Detect which cell encompasses the target text, then output its [x, y] center coordinate. 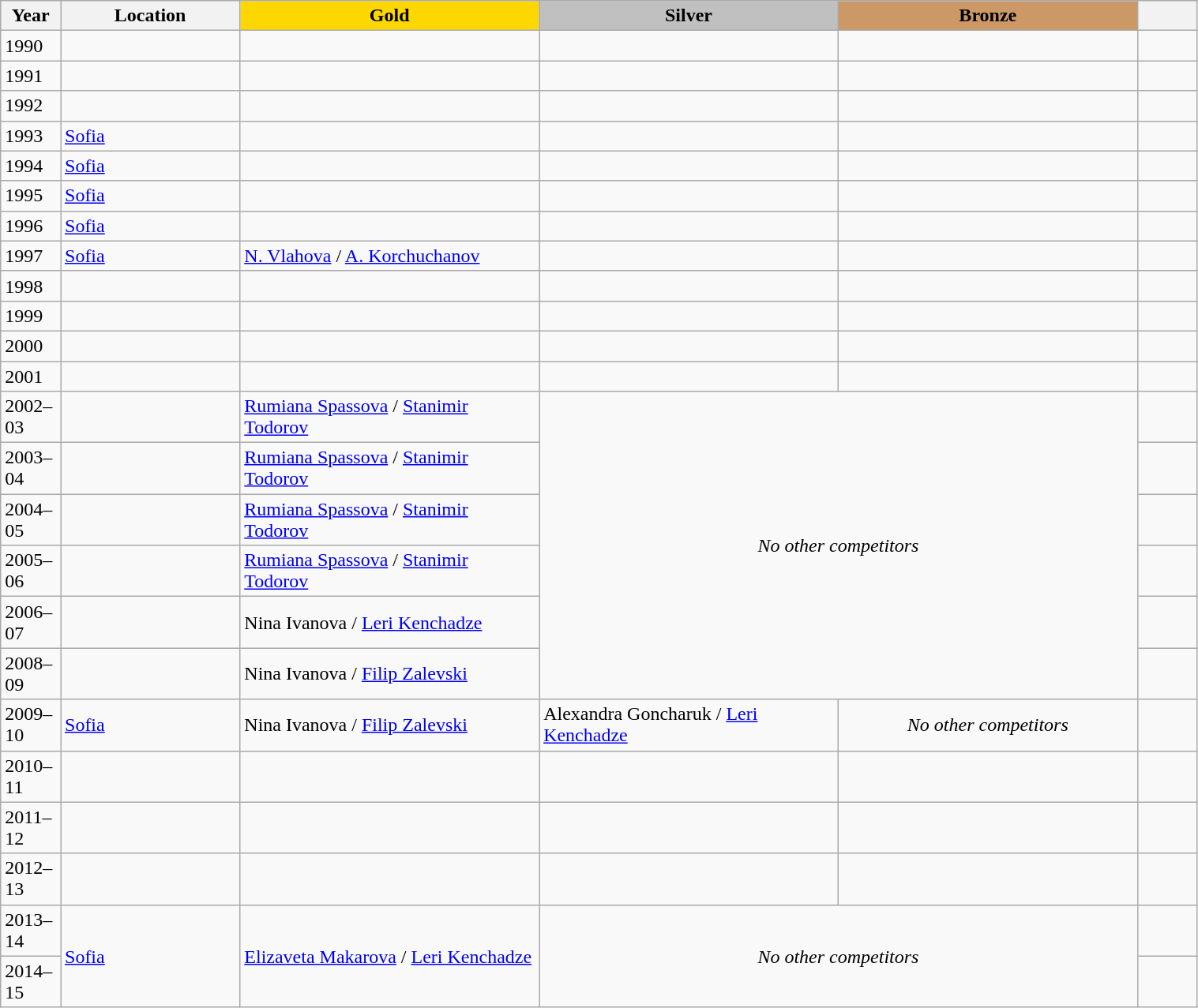
2002–03 [31, 417]
2009–10 [31, 725]
2012–13 [31, 879]
1991 [31, 76]
1997 [31, 256]
2005–06 [31, 571]
2011–12 [31, 827]
Silver [689, 16]
1999 [31, 316]
2013–14 [31, 930]
1998 [31, 286]
2008–09 [31, 674]
1996 [31, 226]
Elizaveta Makarova / Leri Kenchadze [390, 956]
1990 [31, 46]
1995 [31, 196]
2003–04 [31, 469]
Year [31, 16]
Alexandra Goncharuk / Leri Kenchadze [689, 725]
Location [150, 16]
2010–11 [31, 777]
Bronze [987, 16]
Nina Ivanova / Leri Kenchadze [390, 622]
1993 [31, 136]
2004–05 [31, 519]
1994 [31, 166]
2006–07 [31, 622]
2001 [31, 377]
Gold [390, 16]
N. Vlahova / A. Korchuchanov [390, 256]
2000 [31, 346]
1992 [31, 106]
2014–15 [31, 982]
